Return [x, y] of the center of cell containing provided text 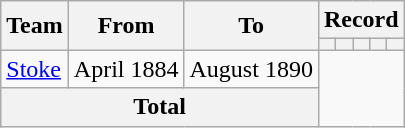
Team [35, 26]
Record [361, 20]
Stoke [35, 69]
August 1890 [251, 69]
To [251, 26]
April 1884 [126, 69]
Total [160, 107]
From [126, 26]
